Provide the [X, Y] coordinate of the cell's center where the given text is located.  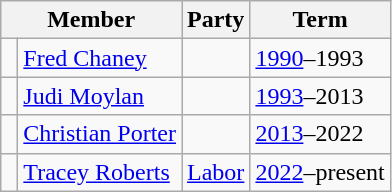
2022–present [320, 172]
1993–2013 [320, 96]
Tracey Roberts [100, 172]
Fred Chaney [100, 58]
Term [320, 20]
2013–2022 [320, 134]
Member [92, 20]
Christian Porter [100, 134]
1990–1993 [320, 58]
Labor [216, 172]
Party [216, 20]
Judi Moylan [100, 96]
